Pinpoint the cell where the given text exists, returning its [x, y] midpoint coordinate. 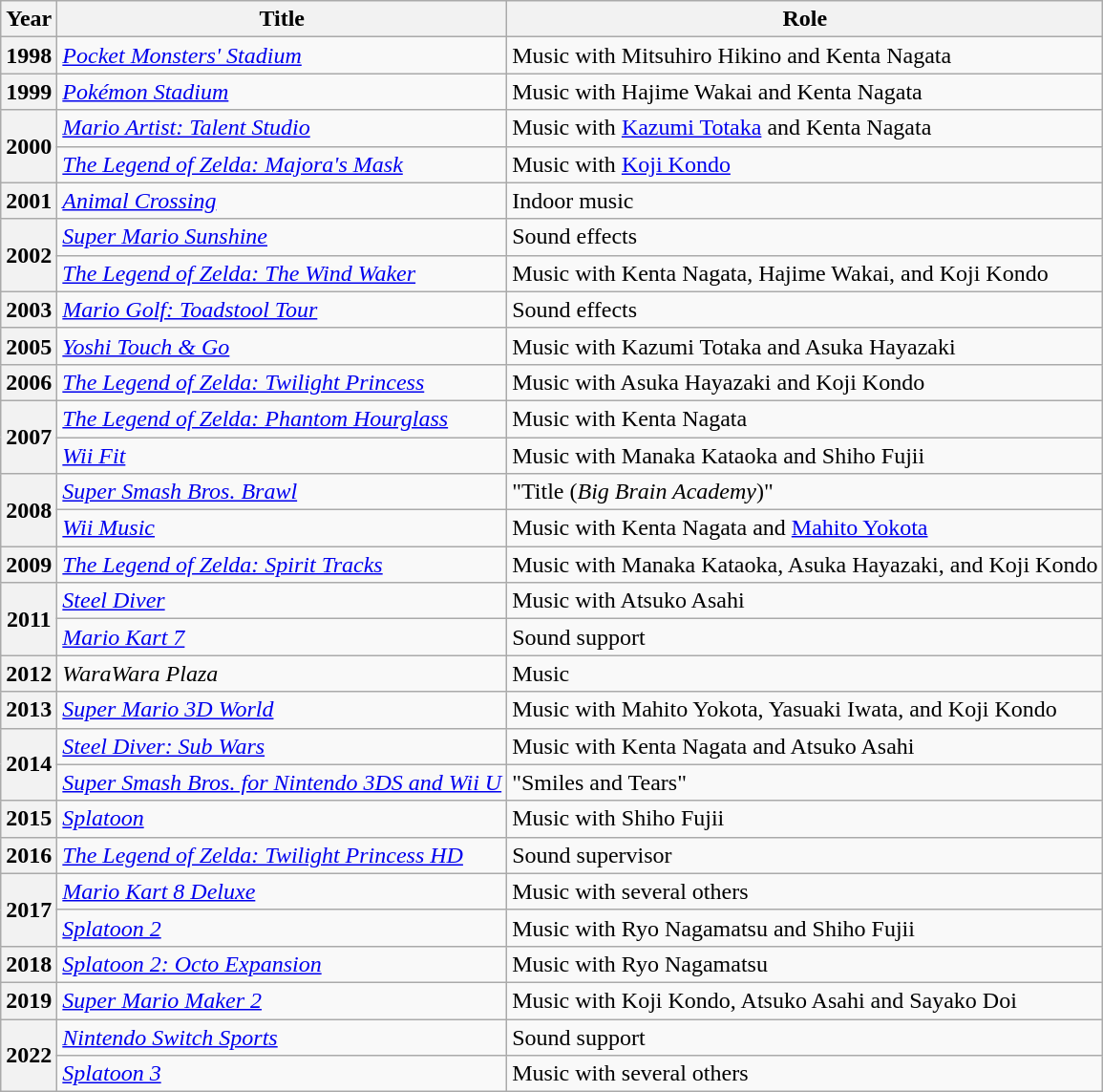
2018 [29, 964]
Music [805, 674]
Nintendo Switch Sports [283, 1037]
1999 [29, 92]
Music with Manaka Kataoka and Shiho Fujii [805, 456]
Splatoon 3 [283, 1074]
2013 [29, 710]
Year [29, 19]
2019 [29, 1000]
Splatoon 2: Octo Expansion [283, 964]
Sound supervisor [805, 855]
Animal Crossing [283, 201]
2014 [29, 764]
1998 [29, 55]
Yoshi Touch & Go [283, 346]
2005 [29, 346]
2003 [29, 310]
2016 [29, 855]
Music with Kenta Nagata, Hajime Wakai, and Koji Kondo [805, 273]
Splatoon 2 [283, 928]
2008 [29, 510]
Music with Koji Kondo, Atsuko Asahi and Sayako Doi [805, 1000]
Music with Hajime Wakai and Kenta Nagata [805, 92]
Mario Kart 7 [283, 637]
2015 [29, 819]
Mario Golf: Toadstool Tour [283, 310]
Title [283, 19]
Music with Atsuko Asahi [805, 601]
Super Smash Bros. for Nintendo 3DS and Wii U [283, 782]
Music with Mitsuhiro Hikino and Kenta Nagata [805, 55]
Music with Asuka Hayazaki and Koji Kondo [805, 382]
Mario Kart 8 Deluxe [283, 891]
Super Mario Maker 2 [283, 1000]
Music with Kenta Nagata and Atsuko Asahi [805, 746]
Wii Music [283, 528]
2022 [29, 1055]
The Legend of Zelda: Phantom Hourglass [283, 418]
Music with Kenta Nagata and Mahito Yokota [805, 528]
Music with Koji Kondo [805, 164]
Steel Diver: Sub Wars [283, 746]
2017 [29, 910]
The Legend of Zelda: The Wind Waker [283, 273]
2009 [29, 565]
The Legend of Zelda: Twilight Princess HD [283, 855]
Indoor music [805, 201]
Music with Ryo Nagamatsu [805, 964]
The Legend of Zelda: Majora's Mask [283, 164]
Wii Fit [283, 456]
The Legend of Zelda: Spirit Tracks [283, 565]
Role [805, 19]
WaraWara Plaza [283, 674]
Steel Diver [283, 601]
2007 [29, 437]
2006 [29, 382]
Music with Kenta Nagata [805, 418]
2011 [29, 619]
Music with Manaka Kataoka, Asuka Hayazaki, and Koji Kondo [805, 565]
Super Mario Sunshine [283, 237]
"Smiles and Tears" [805, 782]
2012 [29, 674]
Pokémon Stadium [283, 92]
Splatoon [283, 819]
Music with Shiho Fujii [805, 819]
2002 [29, 255]
Music with Ryo Nagamatsu and Shiho Fujii [805, 928]
Music with Kazumi Totaka and Asuka Hayazaki [805, 346]
Music with Mahito Yokota, Yasuaki Iwata, and Koji Kondo [805, 710]
The Legend of Zelda: Twilight Princess [283, 382]
Music with Kazumi Totaka and Kenta Nagata [805, 128]
Super Mario 3D World [283, 710]
2000 [29, 146]
Mario Artist: Talent Studio [283, 128]
2001 [29, 201]
Super Smash Bros. Brawl [283, 492]
Pocket Monsters' Stadium [283, 55]
"Title (Big Brain Academy)" [805, 492]
